Scan for the cell matching the given text and deliver its (x, y) coordinate at center. 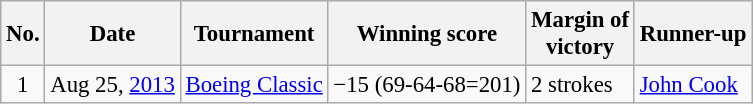
Date (112, 34)
John Cook (692, 85)
2 strokes (580, 85)
Runner-up (692, 34)
Margin ofvictory (580, 34)
−15 (69-64-68=201) (427, 85)
Winning score (427, 34)
No. (23, 34)
Tournament (254, 34)
Aug 25, 2013 (112, 85)
1 (23, 85)
Boeing Classic (254, 85)
